Pinpoint the cell where the given text exists, returning its [x, y] midpoint coordinate. 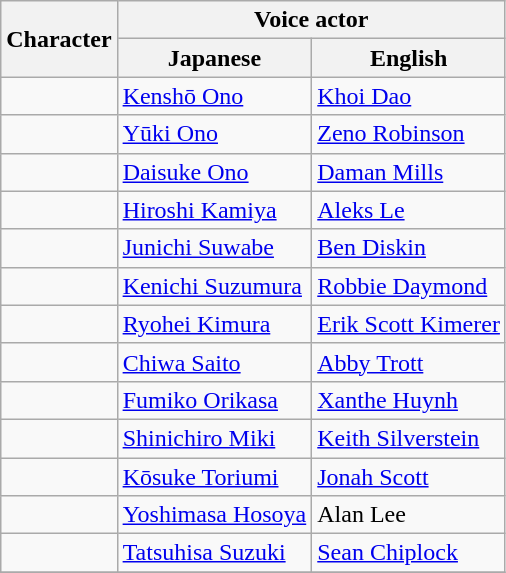
Voice actor [311, 20]
Khoi Dao [409, 96]
Shinichiro Miki [214, 438]
Kenichi Suzumura [214, 286]
Robbie Daymond [409, 286]
Character [59, 39]
Aleks Le [409, 210]
Tatsuhisa Suzuki [214, 553]
Erik Scott Kimerer [409, 324]
Hiroshi Kamiya [214, 210]
Abby Trott [409, 362]
Zeno Robinson [409, 134]
Daman Mills [409, 172]
Keith Silverstein [409, 438]
Yoshimasa Hosoya [214, 515]
Kenshō Ono [214, 96]
Xanthe Huynh [409, 400]
Fumiko Orikasa [214, 400]
Japanese [214, 58]
Sean Chiplock [409, 553]
Chiwa Saito [214, 362]
Kōsuke Toriumi [214, 477]
Ryohei Kimura [214, 324]
Alan Lee [409, 515]
Daisuke Ono [214, 172]
English [409, 58]
Yūki Ono [214, 134]
Junichi Suwabe [214, 248]
Jonah Scott [409, 477]
Ben Diskin [409, 248]
